Pinpoint the cell where the given text exists, returning its (X, Y) midpoint coordinate. 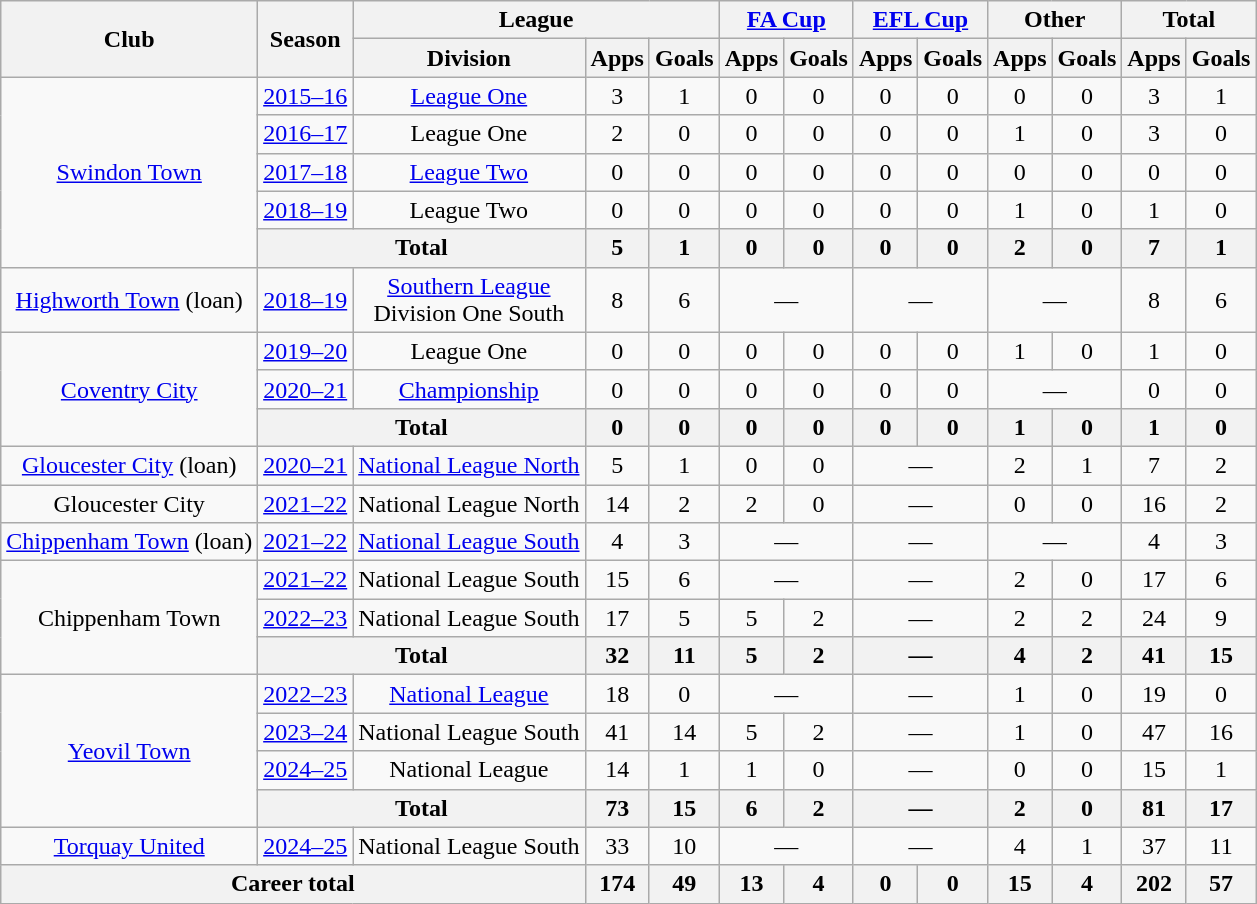
2015–16 (306, 96)
Swindon Town (130, 172)
19 (1154, 694)
2023–24 (306, 732)
EFL Cup (920, 20)
Southern LeagueDivision One South (469, 300)
73 (617, 808)
10 (684, 846)
24 (1154, 618)
2019–20 (306, 351)
FA Cup (786, 20)
174 (617, 884)
47 (1154, 732)
202 (1154, 884)
33 (617, 846)
18 (617, 694)
57 (1221, 884)
Gloucester City (130, 503)
2016–17 (306, 134)
81 (1154, 808)
Championship (469, 389)
Career total (293, 884)
Coventry City (130, 389)
Division (469, 58)
Chippenham Town (loan) (130, 542)
Season (306, 39)
Other (1055, 20)
Chippenham Town (130, 618)
Club (130, 39)
League (536, 20)
9 (1221, 618)
2017–18 (306, 172)
Torquay United (130, 846)
Highworth Town (loan) (130, 300)
Yeovil Town (130, 751)
37 (1154, 846)
32 (617, 656)
49 (684, 884)
Gloucester City (loan) (130, 465)
13 (751, 884)
